Provide the (x, y) coordinate of the cell's center where the given text is located.  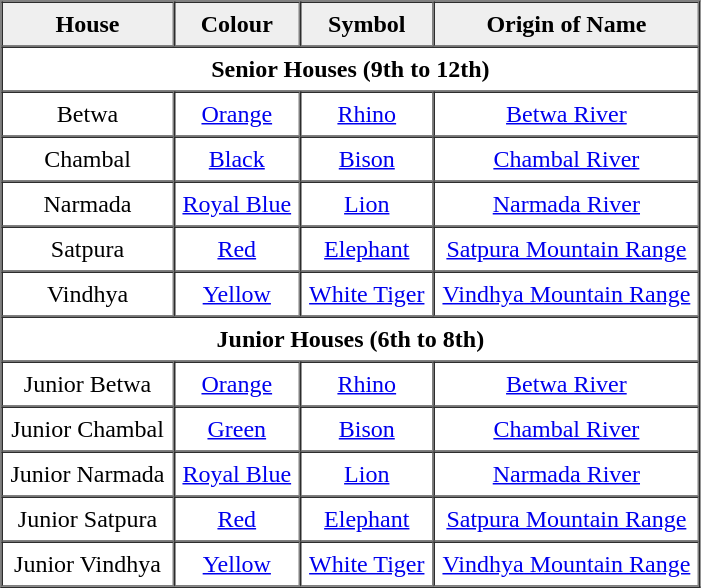
Green (236, 428)
Junior Satpura (88, 518)
Colour (236, 24)
Junior Narmada (88, 474)
House (88, 24)
Junior Houses (6th to 8th) (351, 338)
Origin of Name (566, 24)
Junior Betwa (88, 384)
Symbol (366, 24)
Senior Houses (9th to 12th) (351, 68)
Black (236, 158)
Vindhya (88, 294)
Junior Chambal (88, 428)
Chambal (88, 158)
Betwa (88, 114)
Narmada (88, 204)
Junior Vindhya (88, 564)
Satpura (88, 248)
